Scan for the cell matching the given text and deliver its [x, y] coordinate at center. 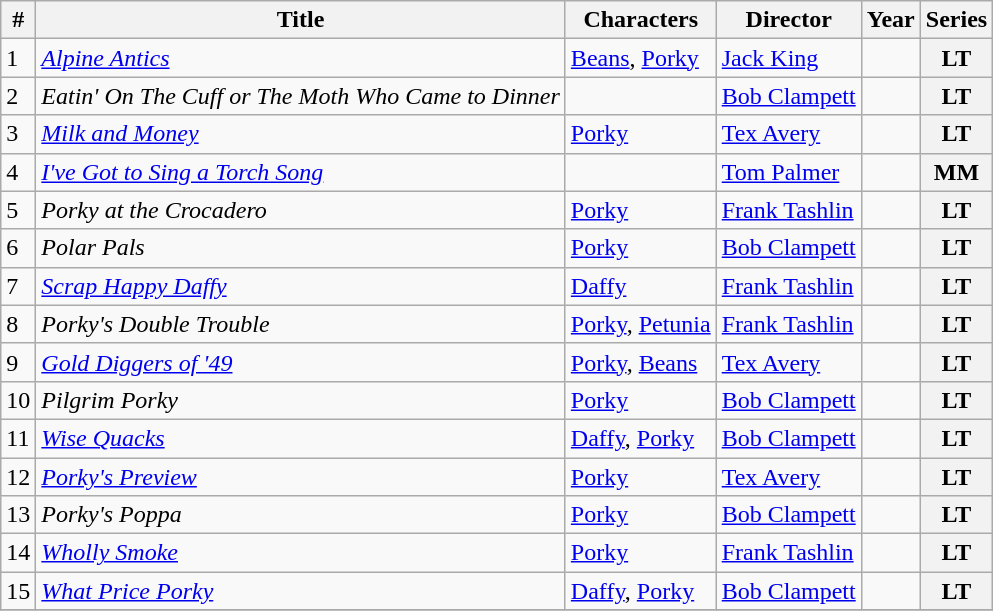
Wise Quacks [301, 438]
8 [18, 324]
9 [18, 362]
Tom Palmer [788, 172]
Porky's Double Trouble [301, 324]
Porky, Petunia [640, 324]
Scrap Happy Daffy [301, 286]
I've Got to Sing a Torch Song [301, 172]
Director [788, 20]
Series [956, 20]
13 [18, 515]
5 [18, 210]
10 [18, 400]
Porky at the Crocadero [301, 210]
Wholly Smoke [301, 553]
15 [18, 591]
Daffy [640, 286]
7 [18, 286]
Gold Diggers of '49 [301, 362]
Porky's Preview [301, 477]
12 [18, 477]
2 [18, 96]
1 [18, 58]
3 [18, 134]
11 [18, 438]
Alpine Antics [301, 58]
Porky, Beans [640, 362]
MM [956, 172]
Polar Pals [301, 248]
6 [18, 248]
Title [301, 20]
Porky's Poppa [301, 515]
What Price Porky [301, 591]
4 [18, 172]
Beans, Porky [640, 58]
Jack King [788, 58]
# [18, 20]
Pilgrim Porky [301, 400]
Year [890, 20]
Eatin' On The Cuff or The Moth Who Came to Dinner [301, 96]
14 [18, 553]
Milk and Money [301, 134]
Characters [640, 20]
